Identify which cell holds the provided text, then report its (X, Y) central coordinate. 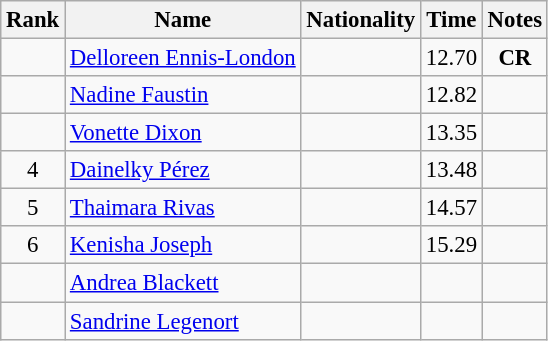
Rank (33, 20)
Nadine Faustin (183, 95)
5 (33, 208)
12.70 (451, 58)
Kenisha Joseph (183, 245)
13.48 (451, 170)
Nationality (360, 20)
4 (33, 170)
Delloreen Ennis-London (183, 58)
Time (451, 20)
CR (514, 58)
14.57 (451, 208)
Thaimara Rivas (183, 208)
Andrea Blackett (183, 283)
13.35 (451, 133)
Sandrine Legenort (183, 321)
Vonette Dixon (183, 133)
12.82 (451, 95)
Notes (514, 20)
15.29 (451, 245)
Name (183, 20)
6 (33, 245)
Dainelky Pérez (183, 170)
